From the cell containing the given text, extract its center point as (X, Y) coordinate. 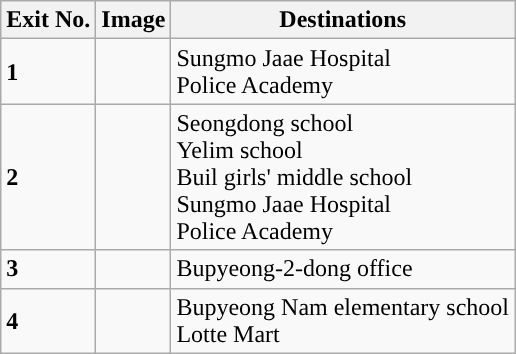
Sungmo Jaae HospitalPolice Academy (343, 72)
Exit No. (48, 20)
Seongdong schoolYelim schoolBuil girls' middle schoolSungmo Jaae HospitalPolice Academy (343, 177)
Bupyeong-2-dong office (343, 269)
Image (134, 20)
Destinations (343, 20)
3 (48, 269)
2 (48, 177)
4 (48, 320)
Bupyeong Nam elementary schoolLotte Mart (343, 320)
1 (48, 72)
